Capture the cell that displays the provided text and extract its [X, Y] central coordinate. 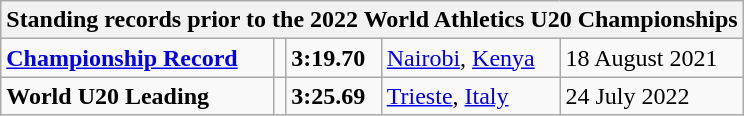
18 August 2021 [652, 58]
Trieste, Italy [470, 96]
Standing records prior to the 2022 World Athletics U20 Championships [372, 20]
24 July 2022 [652, 96]
3:25.69 [334, 96]
3:19.70 [334, 58]
World U20 Leading [137, 96]
Championship Record [137, 58]
Nairobi, Kenya [470, 58]
